Identify which cell holds the provided text, then report its [x, y] central coordinate. 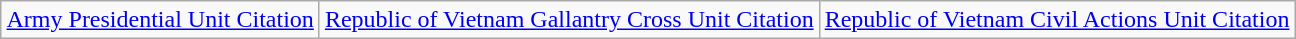
Republic of Vietnam Gallantry Cross Unit Citation [569, 20]
Republic of Vietnam Civil Actions Unit Citation [1057, 20]
Army Presidential Unit Citation [160, 20]
